Identify which cell holds the provided text, then report its [x, y] central coordinate. 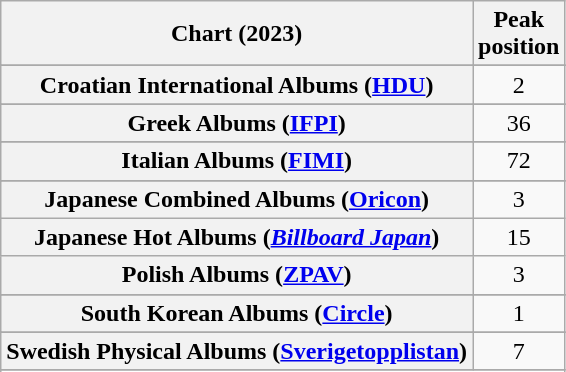
Polish Albums (ZPAV) [237, 275]
Croatian International Albums (HDU) [237, 85]
Chart (2023) [237, 34]
Japanese Hot Albums (Billboard Japan) [237, 237]
Japanese Combined Albums (Oricon) [237, 199]
Greek Albums (IFPI) [237, 123]
Swedish Physical Albums (Sverigetopplistan) [237, 351]
South Korean Albums (Circle) [237, 313]
36 [519, 123]
72 [519, 161]
1 [519, 313]
15 [519, 237]
Peakposition [519, 34]
Italian Albums (FIMI) [237, 161]
7 [519, 351]
2 [519, 85]
